Scan for the cell matching the given text and deliver its [X, Y] coordinate at center. 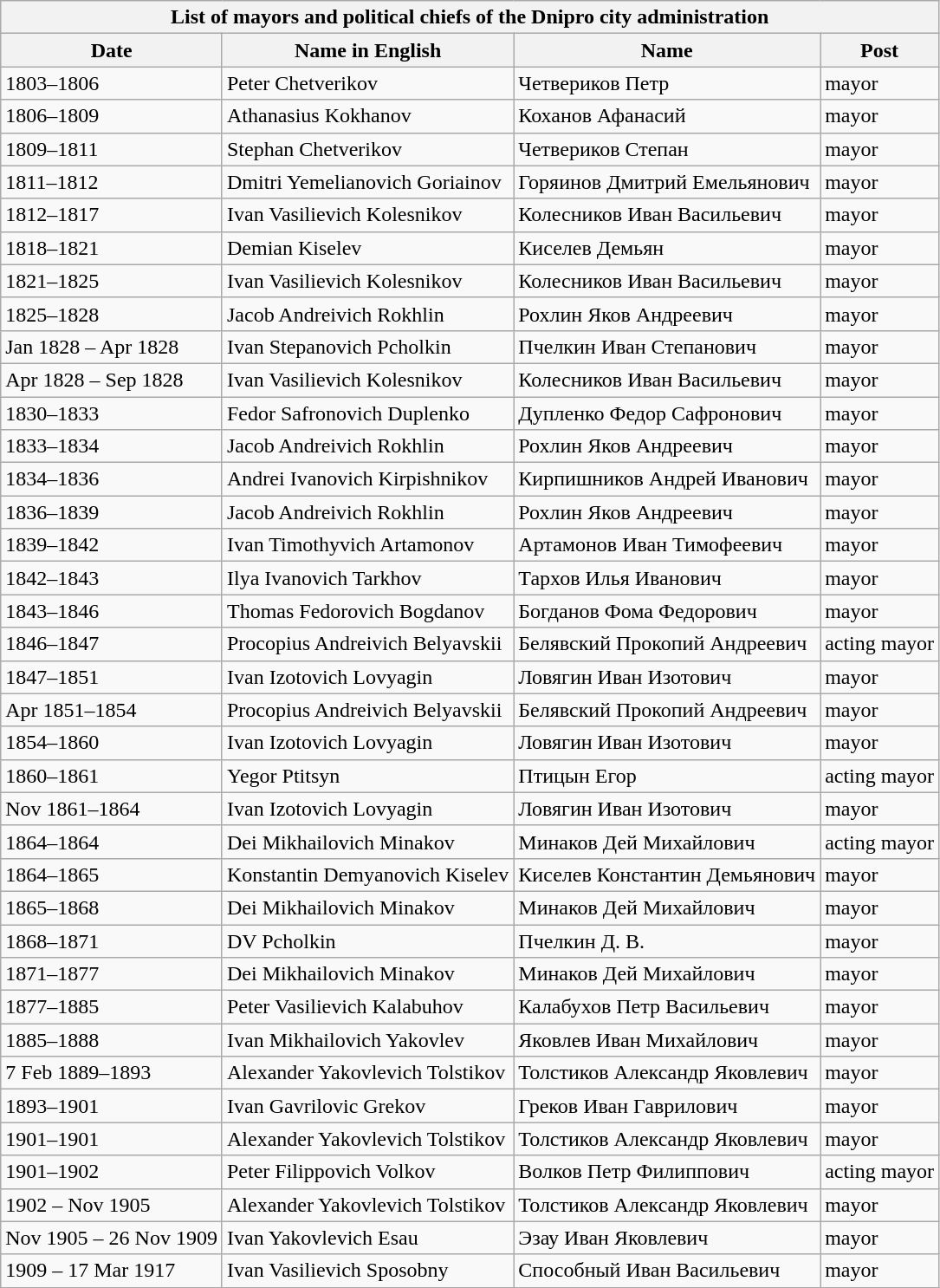
Греков Иван Гаврилович [667, 1106]
1809–1811 [112, 149]
1877–1885 [112, 1007]
1833–1834 [112, 446]
Fedor Safronovich Duplenko [367, 413]
1818–1821 [112, 248]
List of mayors and political chiefs of the Dnipro city administration [470, 17]
Nov 1861–1864 [112, 809]
1854–1860 [112, 743]
1811–1812 [112, 182]
Ilya Ivanovich Tarkhov [367, 578]
1901–1901 [112, 1139]
Киселев Константин Демьянович [667, 875]
Peter Vasilievich Kalabuhov [367, 1007]
DV Pcholkin [367, 940]
Date [112, 50]
Богданов Фома Федорович [667, 611]
Ivan Mikhailovich Yakovlev [367, 1040]
1812–1817 [112, 215]
Волков Петр Филиппович [667, 1172]
Коханов Афанасий [667, 116]
Peter Filippovich Volkov [367, 1172]
Четвериков Степан [667, 149]
1868–1871 [112, 940]
Thomas Fedorovich Bogdanov [367, 611]
Andrei Ivanovich Kirpishnikov [367, 479]
Jan 1828 – Apr 1828 [112, 347]
Stephan Chetverikov [367, 149]
1830–1833 [112, 413]
Peter Chetverikov [367, 83]
Post [880, 50]
1821–1825 [112, 281]
Артамонов Иван Тимофеевич [667, 545]
Ivan Vasilievich Sposobny [367, 1271]
1834–1836 [112, 479]
1909 – 17 Mar 1917 [112, 1271]
Птицын Егор [667, 776]
Konstantin Demyanovich Kiselev [367, 875]
Ivan Yakovlevich Esau [367, 1238]
1864–1865 [112, 875]
Athanasius Kokhanov [367, 116]
Способный Иван Васильевич [667, 1271]
Nov 1905 – 26 Nov 1909 [112, 1238]
1825–1828 [112, 314]
Яковлев Иван Михайлович [667, 1040]
Yegor Ptitsyn [367, 776]
Apr 1828 – Sep 1828 [112, 380]
Apr 1851–1854 [112, 710]
1842–1843 [112, 578]
1839–1842 [112, 545]
Горяинов Дмитрий Емельянович [667, 182]
Ivan Timothyvich Artamonov [367, 545]
1885–1888 [112, 1040]
Пчелкин Д. В. [667, 940]
1893–1901 [112, 1106]
Тархов Илья Иванович [667, 578]
Name in English [367, 50]
7 Feb 1889–1893 [112, 1073]
1806–1809 [112, 116]
Четвериков Петр [667, 83]
1865–1868 [112, 907]
Name [667, 50]
1846–1847 [112, 644]
Пчелкин Иван Степанович [667, 347]
1871–1877 [112, 974]
1836–1839 [112, 512]
1860–1861 [112, 776]
Ivan Gavrilovic Grekov [367, 1106]
Калабухов Петр Васильевич [667, 1007]
Demian Kiselev [367, 248]
Киселев Демьян [667, 248]
Dmitri Yemelianovich Goriainov [367, 182]
1864–1864 [112, 842]
1847–1851 [112, 677]
1902 – Nov 1905 [112, 1205]
1843–1846 [112, 611]
Дупленко Федор Сафронович [667, 413]
Ivan Stepanovich Pcholkin [367, 347]
1803–1806 [112, 83]
1901–1902 [112, 1172]
Кирпишников Андрей Иванович [667, 479]
Эзау Иван Яковлевич [667, 1238]
